Find where the given text appears and provide that cell's center as (X, Y) coordinate. 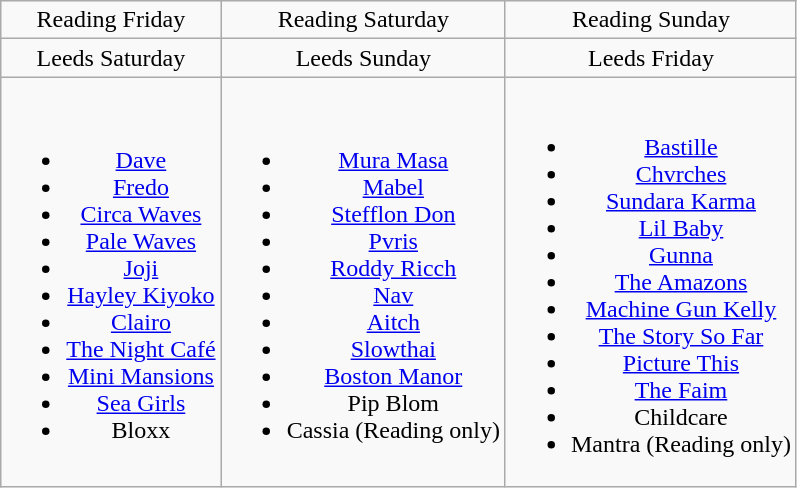
Mura MasaMabelStefflon DonPvrisRoddy RicchNavAitchSlowthaiBoston ManorPip BlomCassia (Reading only) (363, 282)
Leeds Sunday (363, 58)
DaveFredoCirca WavesPale WavesJojiHayley KiyokoClairoThe Night CaféMini MansionsSea GirlsBloxx (111, 282)
BastilleChvrchesSundara KarmaLil BabyGunnaThe AmazonsMachine Gun KellyThe Story So FarPicture ThisThe FaimChildcareMantra (Reading only) (650, 282)
Reading Friday (111, 20)
Leeds Saturday (111, 58)
Reading Sunday (650, 20)
Leeds Friday (650, 58)
Reading Saturday (363, 20)
